Extract the [x, y] coordinate from the center of the cell holding the provided text.  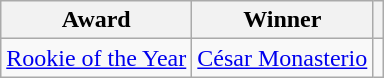
Award [96, 20]
Rookie of the Year [96, 58]
Winner [282, 20]
César Monasterio [282, 58]
